Find where the given text appears and provide that cell's center as [X, Y] coordinate. 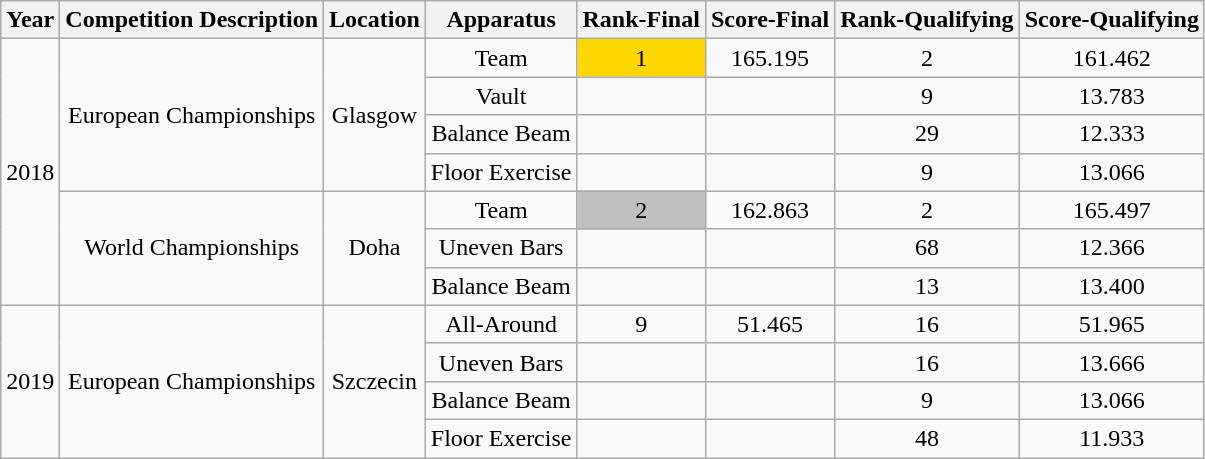
Glasgow [375, 115]
161.462 [1112, 58]
51.465 [770, 324]
2019 [30, 381]
Year [30, 20]
Rank-Final [641, 20]
13.666 [1112, 362]
Apparatus [501, 20]
Competition Description [192, 20]
13 [927, 286]
162.863 [770, 210]
29 [927, 134]
All-Around [501, 324]
World Championships [192, 248]
Szczecin [375, 381]
Score-Qualifying [1112, 20]
13.400 [1112, 286]
51.965 [1112, 324]
Vault [501, 96]
165.497 [1112, 210]
12.366 [1112, 248]
165.195 [770, 58]
Score-Final [770, 20]
11.933 [1112, 438]
Doha [375, 248]
Rank-Qualifying [927, 20]
68 [927, 248]
48 [927, 438]
12.333 [1112, 134]
1 [641, 58]
2018 [30, 172]
13.783 [1112, 96]
Location [375, 20]
